Identify which cell holds the provided text, then report its [X, Y] central coordinate. 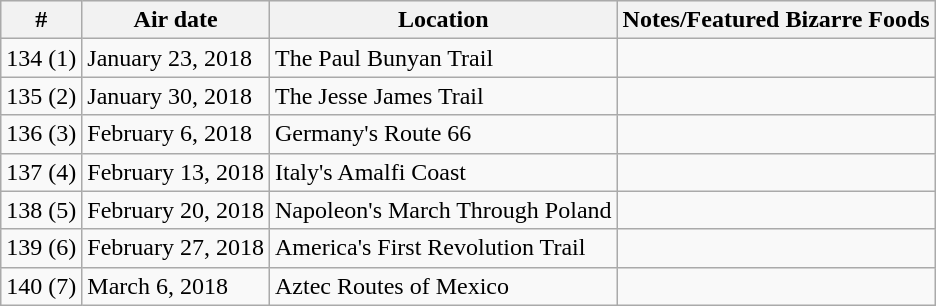
The Jesse James Trail [444, 96]
Aztec Routes of Mexico [444, 286]
Notes/Featured Bizarre Foods [776, 20]
February 20, 2018 [176, 210]
March 6, 2018 [176, 286]
January 30, 2018 [176, 96]
# [42, 20]
January 23, 2018 [176, 58]
138 (5) [42, 210]
137 (4) [42, 172]
139 (6) [42, 248]
Italy's Amalfi Coast [444, 172]
Napoleon's March Through Poland [444, 210]
February 27, 2018 [176, 248]
140 (7) [42, 286]
February 6, 2018 [176, 134]
America's First Revolution Trail [444, 248]
Location [444, 20]
136 (3) [42, 134]
Germany's Route 66 [444, 134]
The Paul Bunyan Trail [444, 58]
February 13, 2018 [176, 172]
135 (2) [42, 96]
134 (1) [42, 58]
Air date [176, 20]
